Extract the (x, y) coordinate from the center of the cell holding the provided text.  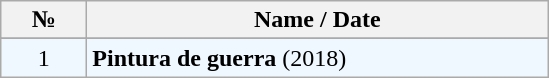
Name / Date (318, 20)
1 (44, 58)
№ (44, 20)
Pintura de guerra (2018) (318, 58)
